Extract the [x, y] coordinate from the center of the cell holding the provided text.  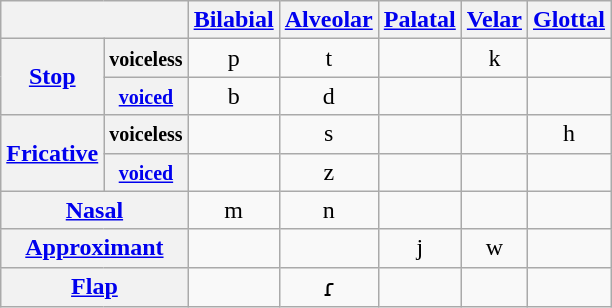
Flap [94, 287]
m [234, 210]
z [328, 172]
s [328, 134]
Nasal [94, 210]
Palatal [420, 20]
j [420, 248]
Approximant [94, 248]
k [494, 58]
Glottal [568, 20]
d [328, 96]
b [234, 96]
h [568, 134]
Alveolar [328, 20]
Stop [52, 77]
p [234, 58]
t [328, 58]
Fricative [52, 153]
Velar [494, 20]
ɾ [328, 287]
Bilabial [234, 20]
n [328, 210]
w [494, 248]
